Determine the (x, y) coordinate at the center of the cell enclosing the given text.  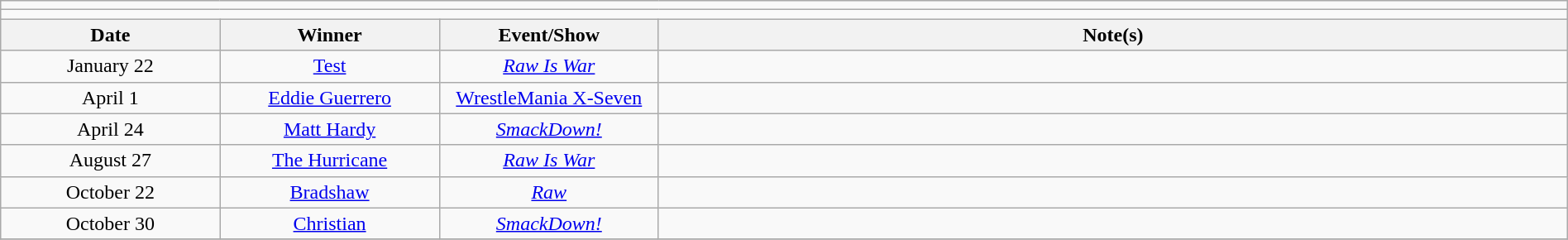
Bradshaw (329, 192)
August 27 (111, 161)
Date (111, 35)
WrestleMania X-Seven (549, 98)
Raw (549, 192)
Eddie Guerrero (329, 98)
April 1 (111, 98)
Matt Hardy (329, 129)
October 22 (111, 192)
January 22 (111, 66)
October 30 (111, 223)
Test (329, 66)
The Hurricane (329, 161)
April 24 (111, 129)
Winner (329, 35)
Event/Show (549, 35)
Note(s) (1113, 35)
Christian (329, 223)
